Capture the cell that displays the provided text and extract its [x, y] central coordinate. 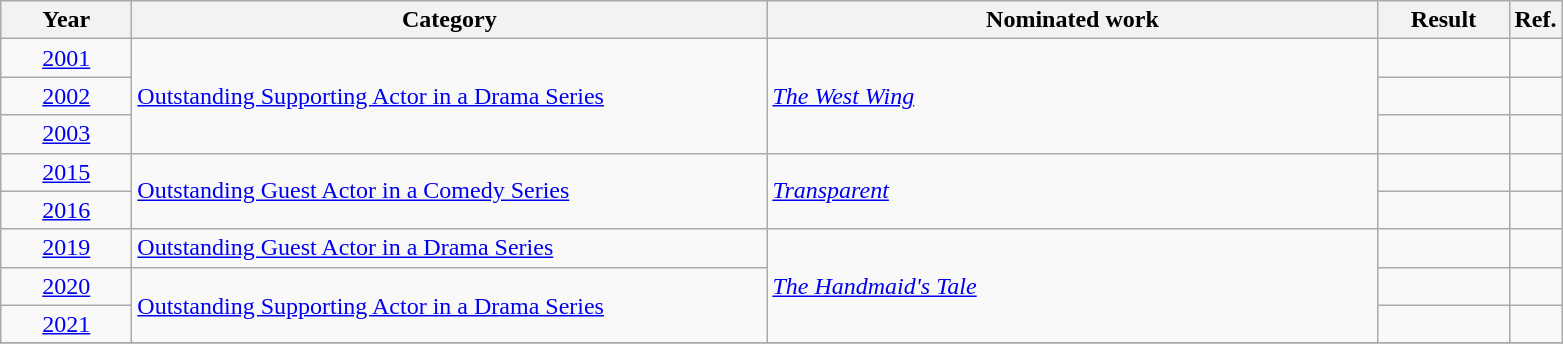
2001 [66, 58]
Year [66, 20]
2020 [66, 286]
Result [1444, 20]
2003 [66, 134]
2002 [66, 96]
Nominated work [1072, 20]
2019 [66, 248]
Outstanding Guest Actor in a Drama Series [450, 248]
2015 [66, 172]
2021 [66, 324]
Transparent [1072, 191]
The Handmaid's Tale [1072, 286]
2016 [66, 210]
Category [450, 20]
Outstanding Guest Actor in a Comedy Series [450, 191]
The West Wing [1072, 96]
Ref. [1536, 20]
